Pinpoint the cell where the given text exists, returning its [X, Y] midpoint coordinate. 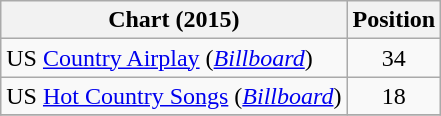
US Hot Country Songs (Billboard) [174, 96]
18 [394, 96]
US Country Airplay (Billboard) [174, 58]
Chart (2015) [174, 20]
34 [394, 58]
Position [394, 20]
